Determine the (X, Y) coordinate at the center of the cell enclosing the given text.  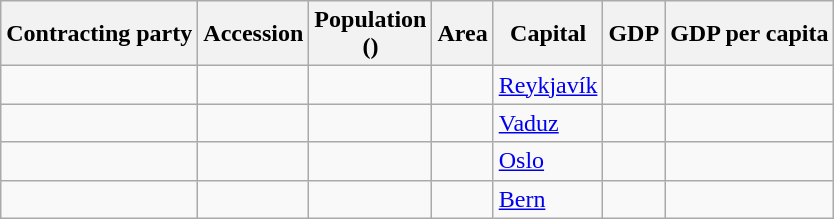
Vaduz (548, 123)
Accession (254, 34)
Capital (548, 34)
Oslo (548, 161)
GDP per capita (750, 34)
Area (462, 34)
GDP (634, 34)
Bern (548, 199)
Population() (370, 34)
Reykjavík (548, 85)
Contracting party (100, 34)
